Pinpoint the cell where the given text exists, returning its [x, y] midpoint coordinate. 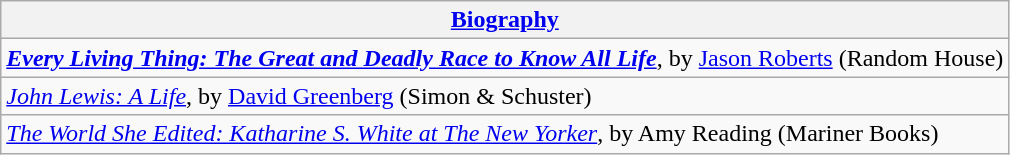
Every Living Thing: The Great and Deadly Race to Know All Life, by Jason Roberts (Random House) [505, 58]
The World She Edited: Katharine S. White at The New Yorker, by Amy Reading (Mariner Books) [505, 134]
Biography [505, 20]
John Lewis: A Life, by David Greenberg (Simon & Schuster) [505, 96]
